Search for the cell housing the specified text and yield its [x, y] center coordinate. 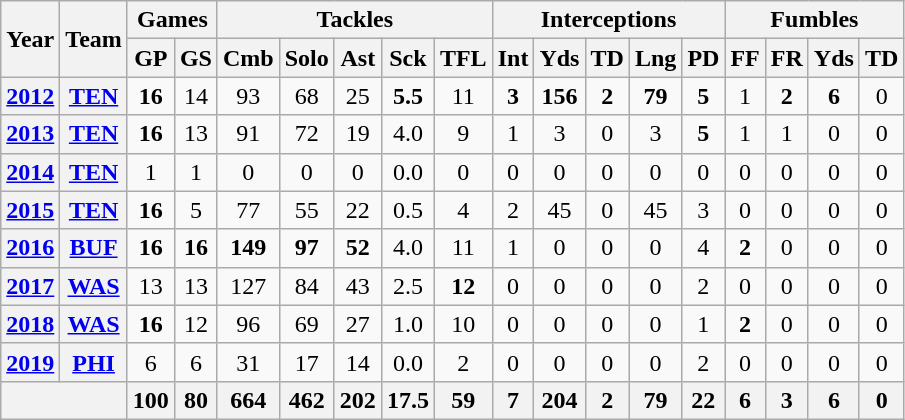
GP [150, 58]
93 [248, 96]
91 [248, 134]
FF [745, 58]
GS [196, 58]
2016 [30, 248]
72 [306, 134]
5.5 [408, 96]
2017 [30, 286]
202 [358, 400]
156 [560, 96]
127 [248, 286]
97 [306, 248]
2013 [30, 134]
2018 [30, 324]
Year [30, 39]
2.5 [408, 286]
BUF [94, 248]
43 [358, 286]
Int [513, 58]
17 [306, 362]
69 [306, 324]
80 [196, 400]
149 [248, 248]
Fumbles [814, 20]
59 [463, 400]
Cmb [248, 58]
100 [150, 400]
Team [94, 39]
Solo [306, 58]
Ast [358, 58]
2015 [30, 210]
77 [248, 210]
Games [172, 20]
664 [248, 400]
TFL [463, 58]
2014 [30, 172]
0.5 [408, 210]
84 [306, 286]
9 [463, 134]
1.0 [408, 324]
2019 [30, 362]
Tackles [354, 20]
PHI [94, 362]
27 [358, 324]
Interceptions [608, 20]
Sck [408, 58]
19 [358, 134]
96 [248, 324]
25 [358, 96]
17.5 [408, 400]
31 [248, 362]
462 [306, 400]
2012 [30, 96]
FR [786, 58]
55 [306, 210]
7 [513, 400]
68 [306, 96]
52 [358, 248]
PD [704, 58]
204 [560, 400]
Lng [655, 58]
10 [463, 324]
